Pinpoint the cell where the given text exists, returning its [X, Y] midpoint coordinate. 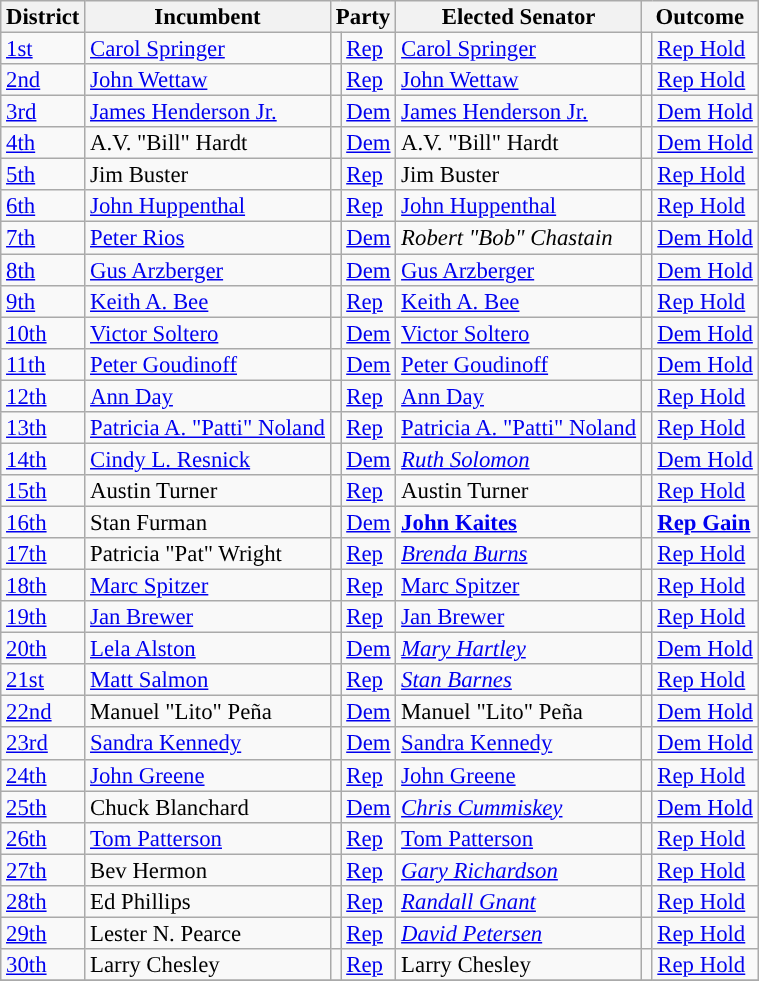
David Petersen [519, 933]
21st [43, 680]
Mary Hartley [519, 649]
29th [43, 933]
Gary Richardson [519, 870]
30th [43, 965]
Outcome [700, 17]
14th [43, 459]
Randall Gnant [519, 902]
6th [43, 206]
Cindy L. Resnick [208, 459]
5th [43, 175]
Stan Furman [208, 522]
20th [43, 649]
13th [43, 428]
19th [43, 617]
18th [43, 586]
2nd [43, 80]
John Kaites [519, 522]
Ed Phillips [208, 902]
Matt Salmon [208, 680]
Chris Cummiskey [519, 807]
Brenda Burns [519, 554]
24th [43, 775]
15th [43, 491]
9th [43, 301]
Bev Hermon [208, 870]
3rd [43, 112]
28th [43, 902]
Rep Gain [705, 522]
District [43, 17]
Lester N. Pearce [208, 933]
Elected Senator [519, 17]
4th [43, 143]
Peter Rios [208, 238]
Robert "Bob" Chastain [519, 238]
7th [43, 238]
Ruth Solomon [519, 459]
22nd [43, 712]
1st [43, 49]
17th [43, 554]
Chuck Blanchard [208, 807]
8th [43, 270]
Stan Barnes [519, 680]
25th [43, 807]
11th [43, 364]
26th [43, 838]
10th [43, 333]
16th [43, 522]
Party [362, 17]
12th [43, 396]
Patricia "Pat" Wright [208, 554]
Lela Alston [208, 649]
23rd [43, 744]
27th [43, 870]
Incumbent [208, 17]
